Determine the [X, Y] coordinate at the center of the cell enclosing the given text.  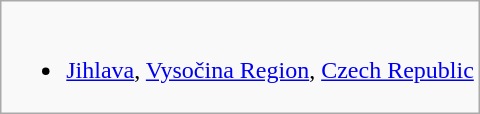
Jihlava, Vysočina Region, Czech Republic [240, 58]
